Scan for the cell matching the given text and deliver its [X, Y] coordinate at center. 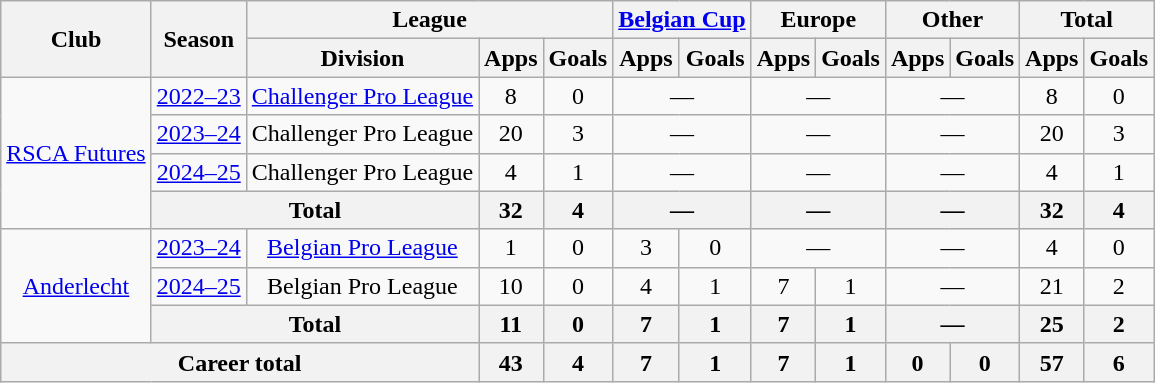
Career total [240, 362]
11 [511, 324]
Division [362, 58]
2022–23 [198, 96]
Anderlecht [76, 286]
25 [1052, 324]
Belgian Cup [682, 20]
43 [511, 362]
League [429, 20]
Europe [818, 20]
6 [1119, 362]
Club [76, 39]
57 [1052, 362]
Other [952, 20]
Season [198, 39]
10 [511, 286]
21 [1052, 286]
RSCA Futures [76, 153]
